Provide the (x, y) coordinate of the cell's center where the given text is located.  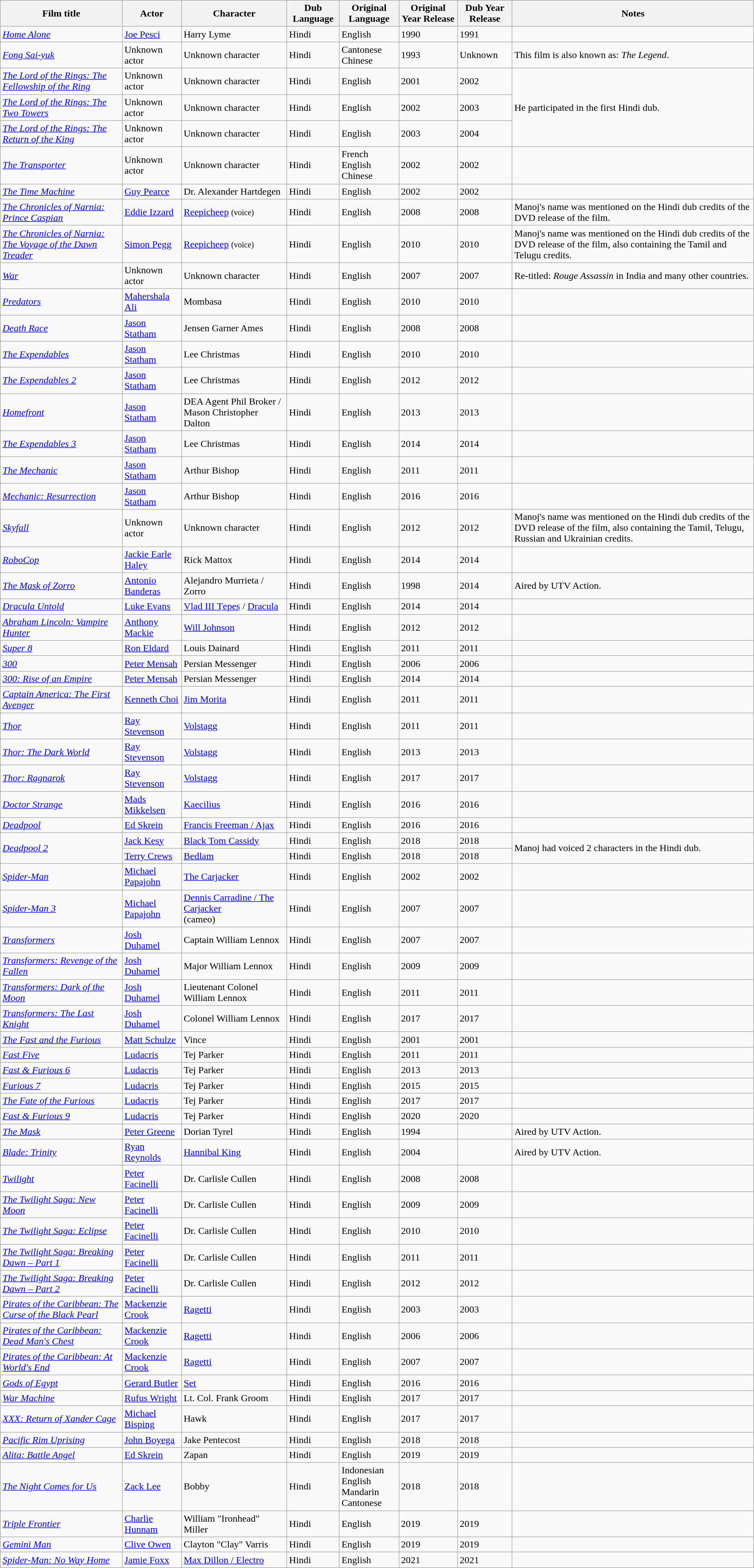
Dennis Carradine / The Carjacker(cameo) (234, 908)
Blade: Trinity (61, 1153)
The Twilight Saga: Breaking Dawn – Part 1 (61, 1257)
Dracula Untold (61, 606)
Manoj's name was mentioned on the Hindi dub credits of the DVD release of the film, also containing the Tamil, Telugu, Russian and Ukrainian credits. (633, 528)
Eddie Izzard (151, 212)
The Carjacker (234, 877)
Antonio Banderas (151, 586)
Original Year Release (428, 14)
Transformers: The Last Knight (61, 1019)
Triple Frontier (61, 1524)
1990 (428, 34)
Unknown (485, 55)
Kenneth Choi (151, 700)
Jack Kesy (151, 841)
Manoj's name was mentioned on the Hindi dub credits of the DVD release of the film, also containing the Tamil and Telugu credits. (633, 244)
The Mechanic (61, 470)
Dr. Alexander Hartdegen (234, 191)
Terry Crews (151, 856)
Abraham Lincoln: Vampire Hunter (61, 627)
Doctor Strange (61, 804)
Homefront (61, 412)
The Twilight Saga: Breaking Dawn – Part 2 (61, 1283)
Film title (61, 14)
Furious 7 (61, 1085)
Joe Pesci (151, 34)
Home Alone (61, 34)
Spider-Man (61, 877)
The Fate of the Furious (61, 1101)
Alita: Battle Angel (61, 1455)
The Mask (61, 1132)
The Lord of the Rings: The Fellowship of the Ring (61, 81)
The Time Machine (61, 191)
1991 (485, 34)
Rick Mattox (234, 559)
Cantonese Chinese (369, 55)
Thor: The Dark World (61, 752)
Deadpool (61, 825)
1994 (428, 1132)
Lt. Col. Frank Groom (234, 1398)
Mads Mikkelsen (151, 804)
Actor (151, 14)
Pirates of the Caribbean: The Curse of the Black Pearl (61, 1310)
Manoj's name was mentioned on the Hindi dub credits of the DVD release of the film. (633, 212)
War Machine (61, 1398)
The Lord of the Rings: The Return of the King (61, 134)
Michael Bisping (151, 1418)
The Night Comes for Us (61, 1487)
Charlie Hunnam (151, 1524)
Predators (61, 301)
Zack Lee (151, 1487)
Black Tom Cassidy (234, 841)
The Lord of the Rings: The Two Towers (61, 107)
He participated in the first Hindi dub. (633, 107)
Zapan (234, 1455)
300: Rise of an Empire (61, 679)
Deadpool 2 (61, 848)
Francis Freeman / Ajax (234, 825)
Pacific Rim Uprising (61, 1440)
Mahershala Ali (151, 301)
John Boyega (151, 1440)
Max Dillon / Electro (234, 1560)
Fong Sai-yuk (61, 55)
Rufus Wright (151, 1398)
Peter Greene (151, 1132)
Hannibal King (234, 1153)
Transformers: Dark of the Moon (61, 992)
Ron Eldard (151, 648)
Spider-Man 3 (61, 908)
Vince (234, 1039)
War (61, 276)
Super 8 (61, 648)
Hawk (234, 1418)
The Expendables 2 (61, 380)
Spider-Man: No Way Home (61, 1560)
Jake Pentecost (234, 1440)
Colonel William Lennox (234, 1019)
Gemini Man (61, 1545)
Jensen Garner Ames (234, 328)
Set (234, 1383)
1998 (428, 586)
William "Ironhead" Miller (234, 1524)
IndonesianEnglishMandarinCantonese (369, 1487)
Fast Five (61, 1055)
Transformers (61, 940)
Dub Year Release (485, 14)
Thor: Ragnarok (61, 779)
Alejandro Murrieta / Zorro (234, 586)
Vlad III Țepeș / Dracula (234, 606)
Original Language (369, 14)
Guy Pearce (151, 191)
The Chronicles of Narnia: Prince Caspian (61, 212)
Jamie Foxx (151, 1560)
Transformers: Revenge of the Fallen (61, 966)
Dorian Tyrel (234, 1132)
The Expendables 3 (61, 444)
The Twilight Saga: Eclipse (61, 1231)
Louis Dainard (234, 648)
Simon Pegg (151, 244)
Jackie Earle Haley (151, 559)
XXX: Return of Xander Cage (61, 1418)
The Chronicles of Narnia: The Voyage of the Dawn Treader (61, 244)
RoboCop (61, 559)
Clayton "Clay" Varris (234, 1545)
Gerard Butler (151, 1383)
The Twilight Saga: New Moon (61, 1205)
300 (61, 663)
Pirates of the Caribbean: At World's End (61, 1362)
1993 (428, 55)
Re-titled: Rouge Assassin in India and many other countries. (633, 276)
Thor (61, 725)
Will Johnson (234, 627)
Dub Language (313, 14)
Harry Lyme (234, 34)
This film is also known as: The Legend. (633, 55)
Kaecilius (234, 804)
Anthony Mackie (151, 627)
Captain America: The First Avenger (61, 700)
Clive Owen (151, 1545)
Matt Schulze (151, 1039)
The Fast and the Furious (61, 1039)
Luke Evans (151, 606)
The Mask of Zorro (61, 586)
Fast & Furious 6 (61, 1070)
Mombasa (234, 301)
Gods of Egypt (61, 1383)
Bobby (234, 1487)
Notes (633, 14)
Lieutenant Colonel William Lennox (234, 992)
The Expendables (61, 355)
Jim Morita (234, 700)
The Transporter (61, 165)
Manoj had voiced 2 characters in the Hindi dub. (633, 848)
DEA Agent Phil Broker / Mason Christopher Dalton (234, 412)
Major William Lennox (234, 966)
Character (234, 14)
Skyfall (61, 528)
Death Race (61, 328)
French English Chinese (369, 165)
Ryan Reynolds (151, 1153)
Mechanic: Resurrection (61, 496)
Pirates of the Caribbean: Dead Man's Chest (61, 1335)
Captain William Lennox (234, 940)
Twilight (61, 1178)
Bedlam (234, 856)
Fast & Furious 9 (61, 1116)
